Search for the cell housing the specified text and yield its (X, Y) center coordinate. 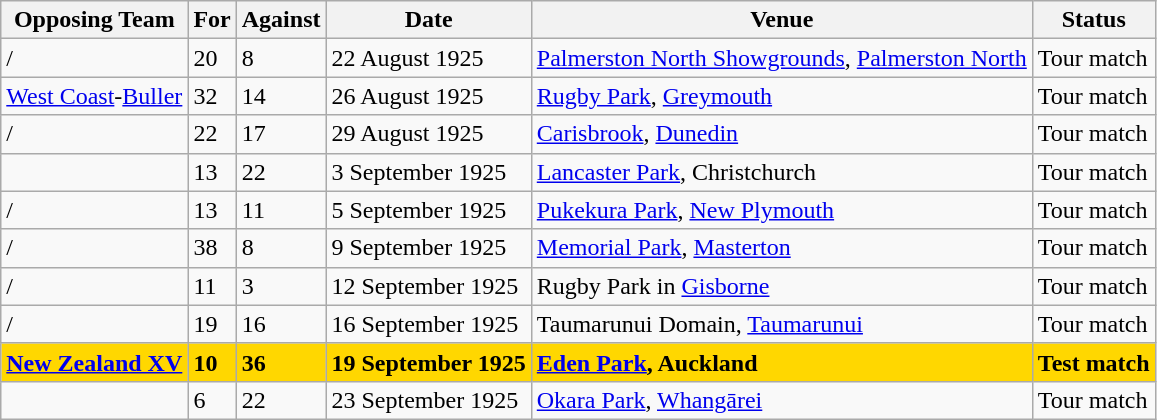
Palmerston North Showgrounds, Palmerston North (782, 58)
Rugby Park in Gisborne (782, 286)
3 (281, 286)
19 (212, 324)
12 September 1925 (428, 286)
38 (212, 248)
Status (1094, 20)
Venue (782, 20)
16 (281, 324)
Taumarunui Domain, Taumarunui (782, 324)
20 (212, 58)
14 (281, 96)
Memorial Park, Masterton (782, 248)
26 August 1925 (428, 96)
23 September 1925 (428, 400)
Test match (1094, 362)
29 August 1925 (428, 134)
10 (212, 362)
32 (212, 96)
New Zealand XV (94, 362)
For (212, 20)
22 August 1925 (428, 58)
West Coast-Buller (94, 96)
36 (281, 362)
Against (281, 20)
Pukekura Park, New Plymouth (782, 210)
5 September 1925 (428, 210)
Opposing Team (94, 20)
6 (212, 400)
Date (428, 20)
3 September 1925 (428, 172)
Rugby Park, Greymouth (782, 96)
Okara Park, Whangārei (782, 400)
16 September 1925 (428, 324)
17 (281, 134)
Carisbrook, Dunedin (782, 134)
9 September 1925 (428, 248)
Lancaster Park, Christchurch (782, 172)
Eden Park, Auckland (782, 362)
19 September 1925 (428, 362)
